Identify which cell holds the provided text, then report its [X, Y] central coordinate. 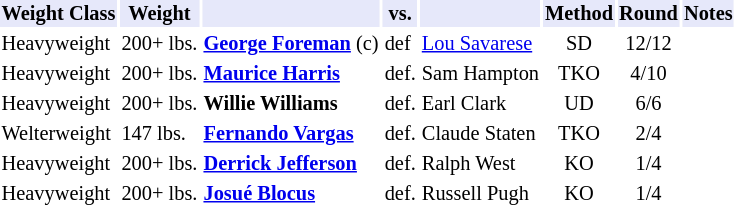
Sam Hampton [480, 74]
6/6 [649, 104]
Round [649, 14]
2/4 [649, 134]
def [400, 44]
Weight [160, 14]
147 lbs. [160, 134]
SD [580, 44]
KO [580, 164]
Welterweight [58, 134]
Notes [708, 14]
UD [580, 104]
Maurice Harris [291, 74]
Earl Clark [480, 104]
4/10 [649, 74]
Claude Staten [480, 134]
Fernando Vargas [291, 134]
George Foreman (c) [291, 44]
Weight Class [58, 14]
Ralph West [480, 164]
Willie Williams [291, 104]
Derrick Jefferson [291, 164]
Method [580, 14]
vs. [400, 14]
Lou Savarese [480, 44]
12/12 [649, 44]
1/4 [649, 164]
